From the cell containing the given text, extract its center point as [X, Y] coordinate. 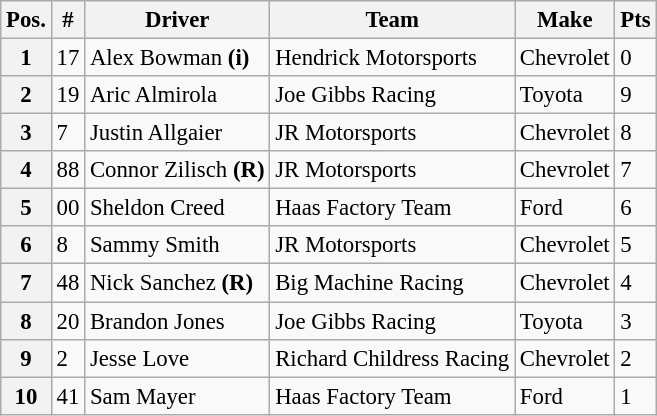
# [68, 20]
Nick Sanchez (R) [178, 283]
Big Machine Racing [392, 283]
48 [68, 283]
Alex Bowman (i) [178, 58]
0 [636, 58]
Team [392, 20]
Connor Zilisch (R) [178, 170]
Richard Childress Racing [392, 358]
Aric Almirola [178, 95]
Brandon Jones [178, 321]
Driver [178, 20]
Sammy Smith [178, 245]
19 [68, 95]
41 [68, 396]
Jesse Love [178, 358]
10 [26, 396]
Sam Mayer [178, 396]
Sheldon Creed [178, 208]
Justin Allgaier [178, 133]
17 [68, 58]
Pts [636, 20]
Pos. [26, 20]
Make [565, 20]
Hendrick Motorsports [392, 58]
20 [68, 321]
00 [68, 208]
88 [68, 170]
